Locate the cell with the specified text and output its (x, y) center coordinate. 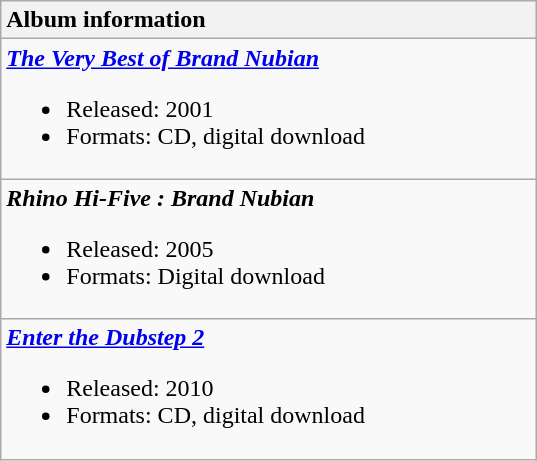
Enter the Dubstep 2Released: 2010Formats: CD, digital download (269, 389)
Album information (269, 20)
Rhino Hi-Five : Brand NubianReleased: 2005Formats: Digital download (269, 249)
The Very Best of Brand NubianReleased: 2001Formats: CD, digital download (269, 109)
